Extract the (x, y) coordinate from the center of the cell holding the provided text.  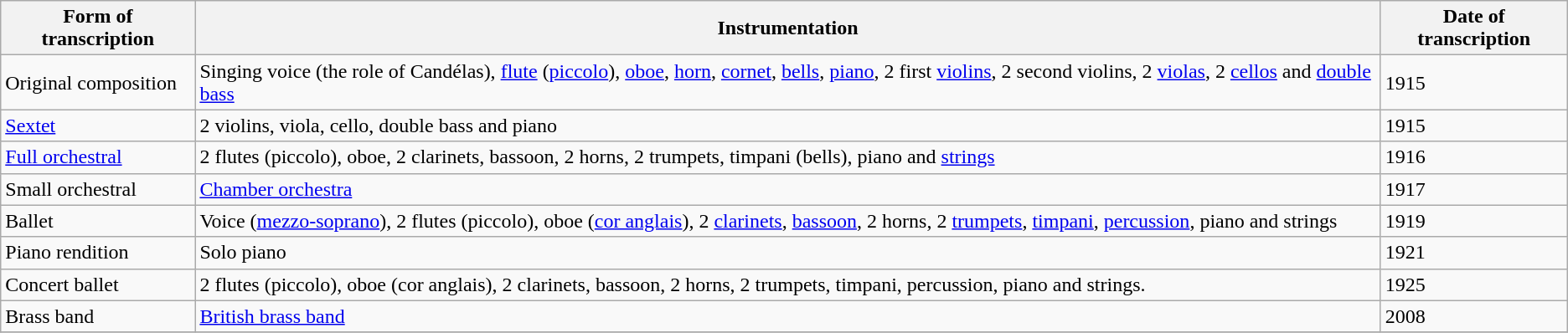
Brass band (98, 316)
1919 (1474, 221)
2 flutes (piccolo), oboe, 2 clarinets, bassoon, 2 horns, 2 trumpets, timpani (bells), piano and strings (787, 157)
Instrumentation (787, 28)
Original composition (98, 82)
2 flutes (piccolo), oboe (cor anglais), 2 clarinets, bassoon, 2 horns, 2 trumpets, timpani, percussion, piano and strings. (787, 284)
1916 (1474, 157)
1917 (1474, 189)
2 violins, viola, cello, double bass and piano (787, 126)
Piano rendition (98, 253)
Form of transcription (98, 28)
Sextet (98, 126)
1921 (1474, 253)
Voice (mezzo-soprano), 2 flutes (piccolo), oboe (cor anglais), 2 clarinets, bassoon, 2 horns, 2 trumpets, timpani, percussion, piano and strings (787, 221)
Small orchestral (98, 189)
Concert ballet (98, 284)
British brass band (787, 316)
Ballet (98, 221)
Date of transcription (1474, 28)
Full orchestral (98, 157)
1925 (1474, 284)
Chamber orchestra (787, 189)
2008 (1474, 316)
Solo piano (787, 253)
